Capture the cell that displays the provided text and extract its (X, Y) central coordinate. 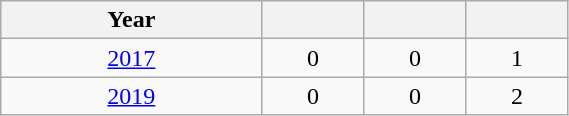
2 (517, 96)
2019 (132, 96)
1 (517, 58)
Year (132, 20)
2017 (132, 58)
